Search for the cell housing the specified text and yield its (X, Y) center coordinate. 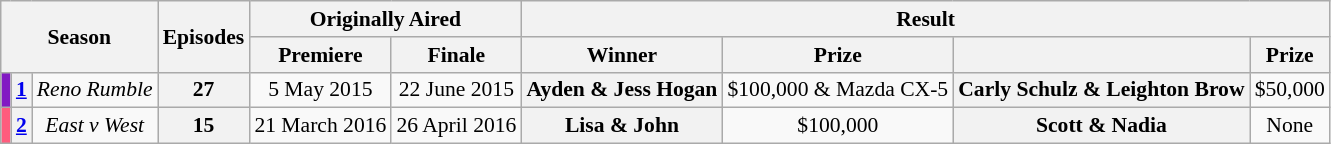
Episodes (204, 36)
15 (204, 126)
26 April 2016 (456, 126)
Finale (456, 55)
Ayden & Jess Hogan (622, 90)
27 (204, 90)
1 (22, 90)
$100,000 & Mazda CX-5 (838, 90)
Reno Rumble (95, 90)
Premiere (320, 55)
5 May 2015 (320, 90)
Winner (622, 55)
$100,000 (838, 126)
Originally Aired (385, 19)
Lisa & John (622, 126)
Carly Schulz & Leighton Brow (1101, 90)
2 (22, 126)
Scott & Nadia (1101, 126)
Season (80, 36)
None (1290, 126)
21 March 2016 (320, 126)
Result (925, 19)
22 June 2015 (456, 90)
East v West (95, 126)
$50,000 (1290, 90)
